Capture the cell that displays the provided text and extract its (x, y) central coordinate. 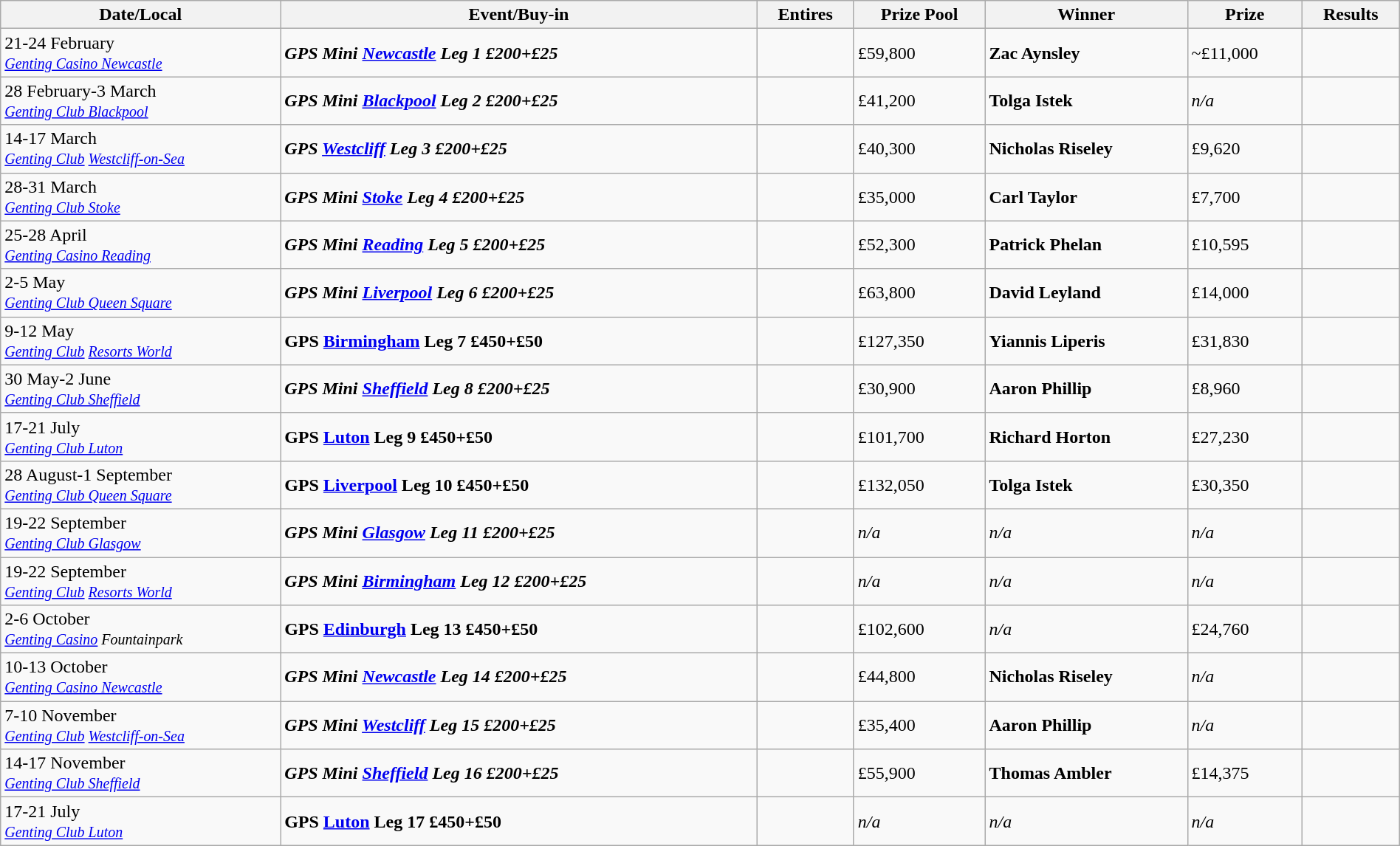
GPS Mini Blackpool Leg 2 £200+£25 (519, 100)
14-17 MarchGenting Club Westcliff-on-Sea (140, 149)
Zac Aynsley (1086, 53)
£35,400 (919, 725)
Prize Pool (919, 15)
Prize (1245, 15)
GPS Liverpool Leg 10 £450+£50 (519, 484)
Patrick Phelan (1086, 245)
21-24 FebruaryGenting Casino Newcastle (140, 53)
GPS Mini Stoke Leg 4 £200+£25 (519, 196)
GPS Mini Glasgow Leg 11 £200+£25 (519, 533)
Event/Buy-in (519, 15)
Richard Horton (1086, 437)
Results (1351, 15)
£14,000 (1245, 292)
£30,900 (919, 388)
25-28 AprilGenting Casino Reading (140, 245)
Thomas Ambler (1086, 774)
£52,300 (919, 245)
£35,000 (919, 196)
GPS Mini Liverpool Leg 6 £200+£25 (519, 292)
GPS Mini Sheffield Leg 8 £200+£25 (519, 388)
£14,375 (1245, 774)
David Leyland (1086, 292)
£31,830 (1245, 341)
2-5 MayGenting Club Queen Square (140, 292)
2-6 OctoberGenting Casino Fountainpark (140, 629)
28 February-3 MarchGenting Club Blackpool (140, 100)
GPS Edinburgh Leg 13 £450+£50 (519, 629)
GPS Luton Leg 9 £450+£50 (519, 437)
£7,700 (1245, 196)
GPS Mini Westcliff Leg 15 £200+£25 (519, 725)
GPS Mini Newcastle Leg 14 £200+£25 (519, 678)
28 August-1 SeptemberGenting Club Queen Square (140, 484)
Yiannis Liperis (1086, 341)
GPS Birmingham Leg 7 £450+£50 (519, 341)
9-12 MayGenting Club Resorts World (140, 341)
GPS Mini Newcastle Leg 1 £200+£25 (519, 53)
£127,350 (919, 341)
£24,760 (1245, 629)
30 May-2 JuneGenting Club Sheffield (140, 388)
GPS Mini Sheffield Leg 16 £200+£25 (519, 774)
£63,800 (919, 292)
7-10 NovemberGenting Club Westcliff-on-Sea (140, 725)
Winner (1086, 15)
GPS Mini Reading Leg 5 £200+£25 (519, 245)
£132,050 (919, 484)
~£11,000 (1245, 53)
28-31 MarchGenting Club Stoke (140, 196)
19-22 SeptemberGenting Club Resorts World (140, 580)
£8,960 (1245, 388)
10-13 OctoberGenting Casino Newcastle (140, 678)
£59,800 (919, 53)
GPS Luton Leg 17 £450+£50 (519, 821)
£30,350 (1245, 484)
Carl Taylor (1086, 196)
£40,300 (919, 149)
£102,600 (919, 629)
£41,200 (919, 100)
19-22 SeptemberGenting Club Glasgow (140, 533)
£9,620 (1245, 149)
£44,800 (919, 678)
£55,900 (919, 774)
14-17 NovemberGenting Club Sheffield (140, 774)
Date/Local (140, 15)
GPS Westcliff Leg 3 £200+£25 (519, 149)
£27,230 (1245, 437)
£10,595 (1245, 245)
Entires (805, 15)
GPS Mini Birmingham Leg 12 £200+£25 (519, 580)
£101,700 (919, 437)
